From the cell containing the given text, extract its center point as (x, y) coordinate. 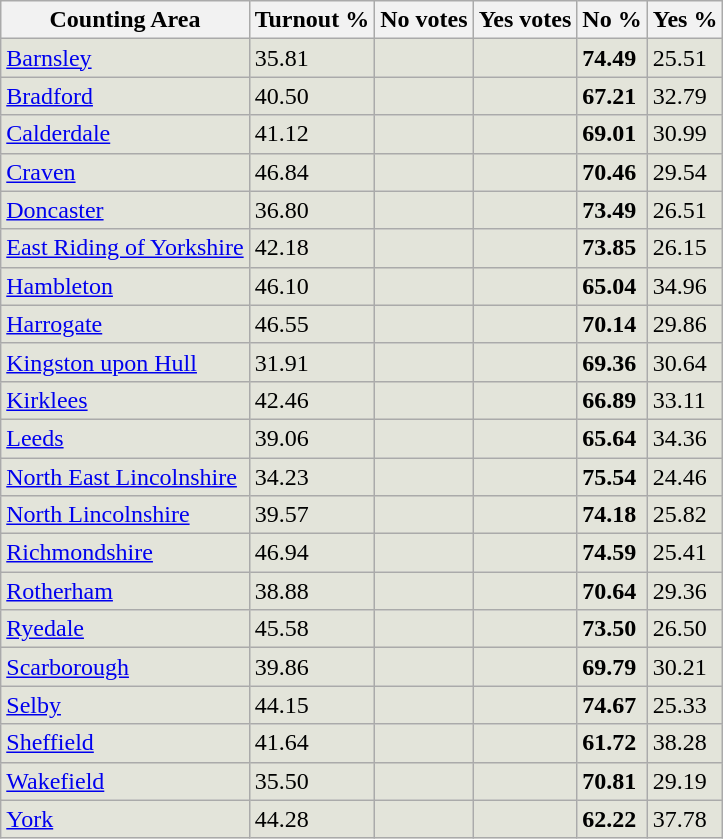
26.15 (685, 248)
Rotherham (125, 591)
46.10 (312, 286)
31.91 (312, 362)
41.64 (312, 743)
39.86 (312, 667)
York (125, 819)
25.41 (685, 553)
Hambleton (125, 286)
74.59 (612, 553)
Calderdale (125, 134)
39.57 (312, 515)
45.58 (312, 629)
46.94 (312, 553)
Scarborough (125, 667)
40.50 (312, 96)
36.80 (312, 210)
North Lincolnshire (125, 515)
38.28 (685, 743)
Kingston upon Hull (125, 362)
Ryedale (125, 629)
66.89 (612, 400)
29.36 (685, 591)
73.50 (612, 629)
73.85 (612, 248)
Harrogate (125, 324)
Yes votes (525, 20)
70.46 (612, 172)
41.12 (312, 134)
67.21 (612, 96)
46.55 (312, 324)
32.79 (685, 96)
42.46 (312, 400)
65.64 (612, 438)
Wakefield (125, 781)
44.15 (312, 705)
70.81 (612, 781)
37.78 (685, 819)
30.21 (685, 667)
75.54 (612, 477)
Counting Area (125, 20)
29.19 (685, 781)
70.64 (612, 591)
46.84 (312, 172)
East Riding of Yorkshire (125, 248)
35.81 (312, 58)
29.86 (685, 324)
Yes % (685, 20)
Bradford (125, 96)
38.88 (312, 591)
61.72 (612, 743)
North East Lincolnshire (125, 477)
34.36 (685, 438)
No votes (424, 20)
69.79 (612, 667)
69.36 (612, 362)
26.50 (685, 629)
Turnout % (312, 20)
Craven (125, 172)
74.18 (612, 515)
30.99 (685, 134)
Sheffield (125, 743)
74.49 (612, 58)
Kirklees (125, 400)
24.46 (685, 477)
70.14 (612, 324)
34.96 (685, 286)
74.67 (612, 705)
65.04 (612, 286)
33.11 (685, 400)
29.54 (685, 172)
25.51 (685, 58)
62.22 (612, 819)
Barnsley (125, 58)
Doncaster (125, 210)
30.64 (685, 362)
35.50 (312, 781)
44.28 (312, 819)
26.51 (685, 210)
73.49 (612, 210)
25.82 (685, 515)
69.01 (612, 134)
Leeds (125, 438)
Selby (125, 705)
25.33 (685, 705)
No % (612, 20)
Richmondshire (125, 553)
42.18 (312, 248)
34.23 (312, 477)
39.06 (312, 438)
